Provide the [X, Y] coordinate of the cell's center where the given text is located.  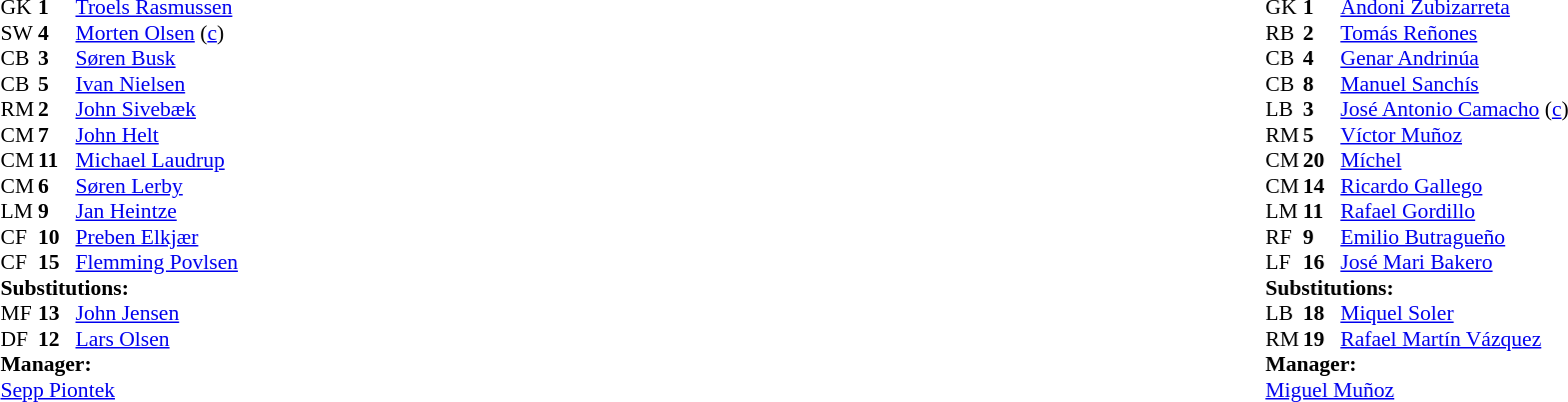
Ivan Nielsen [158, 84]
10 [57, 237]
Ricardo Gallego [1454, 186]
16 [1322, 263]
Míchel [1454, 161]
Miquel Soler [1454, 313]
Morten Olsen (c) [158, 33]
José Antonio Camacho (c) [1454, 109]
Víctor Muñoz [1454, 135]
18 [1322, 313]
19 [1322, 339]
12 [57, 339]
RB [1284, 33]
8 [1322, 84]
SW [19, 33]
DF [19, 339]
Rafael Gordillo [1454, 211]
Preben Elkjær [158, 237]
Emilio Butragueño [1454, 237]
José Mari Bakero [1454, 263]
Søren Busk [158, 59]
Flemming Povlsen [158, 263]
6 [57, 186]
Lars Olsen [158, 339]
RF [1284, 237]
20 [1322, 161]
Genar Andrinúa [1454, 59]
Tomás Reñones [1454, 33]
Michael Laudrup [158, 161]
14 [1322, 186]
Jan Heintze [158, 211]
Søren Lerby [158, 186]
15 [57, 263]
7 [57, 135]
MF [19, 313]
LF [1284, 263]
John Jensen [158, 313]
John Helt [158, 135]
Manuel Sanchís [1454, 84]
Rafael Martín Vázquez [1454, 339]
John Sivebæk [158, 109]
13 [57, 313]
